Capture the cell that displays the provided text and extract its [X, Y] central coordinate. 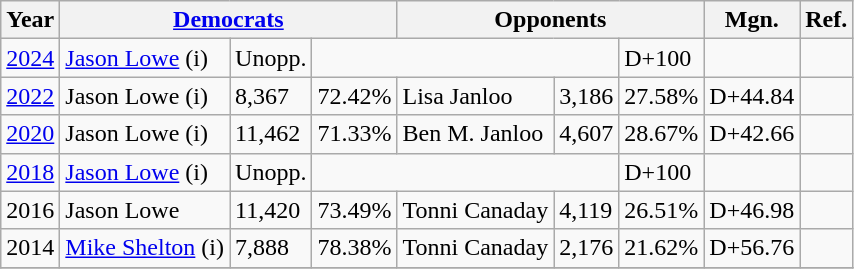
27.58% [662, 96]
D+56.76 [752, 248]
4,119 [586, 210]
Ref. [826, 20]
Democrats [228, 20]
3,186 [586, 96]
11,420 [271, 210]
7,888 [271, 248]
2024 [30, 58]
8,367 [271, 96]
Mgn. [752, 20]
2018 [30, 172]
2020 [30, 134]
71.33% [354, 134]
D+42.66 [752, 134]
D+44.84 [752, 96]
Mike Shelton (i) [145, 248]
2022 [30, 96]
21.62% [662, 248]
Ben M. Janloo [476, 134]
Opponents [550, 20]
2,176 [586, 248]
28.67% [662, 134]
2014 [30, 248]
Lisa Janloo [476, 96]
73.49% [354, 210]
Year [30, 20]
78.38% [354, 248]
2016 [30, 210]
72.42% [354, 96]
26.51% [662, 210]
4,607 [586, 134]
Jason Lowe [145, 210]
D+46.98 [752, 210]
11,462 [271, 134]
